Extract the [X, Y] coordinate from the center of the cell holding the provided text.  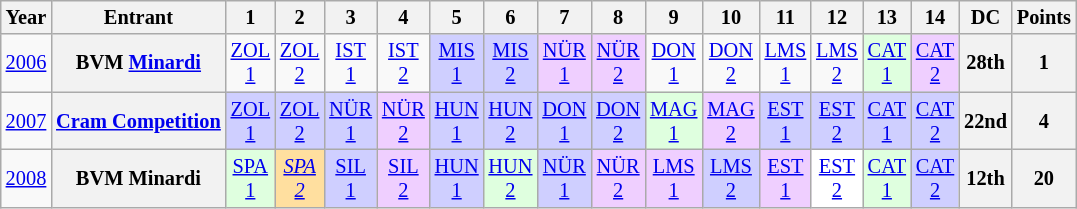
2006 [26, 63]
MIS2 [511, 63]
20 [1044, 178]
MAG1 [674, 121]
Entrant [138, 17]
Year [26, 17]
IST2 [404, 63]
3 [350, 17]
IST1 [350, 63]
10 [730, 17]
SIL2 [404, 178]
12 [837, 17]
14 [935, 17]
2 [300, 17]
DC [986, 17]
22nd [986, 121]
28th [986, 63]
5 [457, 17]
2008 [26, 178]
13 [887, 17]
6 [511, 17]
12th [986, 178]
Cram Competition [138, 121]
2007 [26, 121]
SPA2 [300, 178]
SIL1 [350, 178]
7 [564, 17]
SPA1 [250, 178]
9 [674, 17]
MAG2 [730, 121]
MIS1 [457, 63]
11 [786, 17]
8 [618, 17]
Points [1044, 17]
